Return the [X, Y] coordinate for the center point of the cell that contains the specified text.  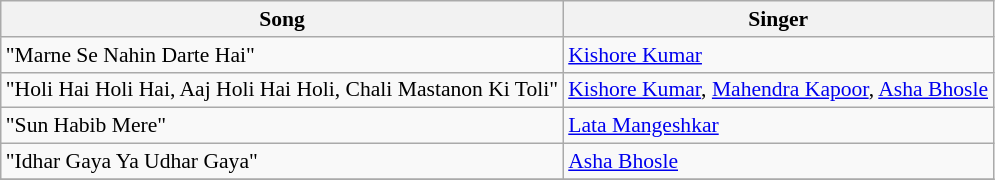
"Sun Habib Mere" [282, 126]
"Idhar Gaya Ya Udhar Gaya" [282, 162]
Lata Mangeshkar [778, 126]
"Marne Se Nahin Darte Hai" [282, 55]
Asha Bhosle [778, 162]
"Holi Hai Holi Hai, Aaj Holi Hai Holi, Chali Mastanon Ki Toli" [282, 90]
Singer [778, 19]
Kishore Kumar, Mahendra Kapoor, Asha Bhosle [778, 90]
Song [282, 19]
Kishore Kumar [778, 55]
